Output the [X, Y] coordinate of the center of the cell containing the given text.  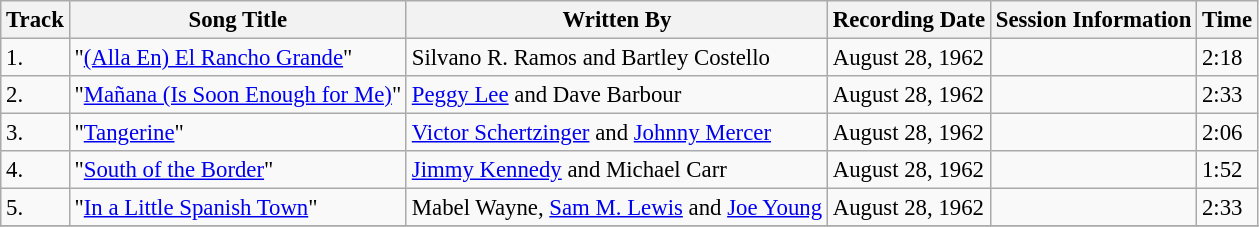
Jimmy Kennedy and Michael Carr [616, 170]
Victor Schertzinger and Johnny Mercer [616, 133]
Song Title [238, 20]
Time [1228, 20]
4. [35, 170]
"South of the Border" [238, 170]
"Mañana (Is Soon Enough for Me)" [238, 95]
2:18 [1228, 58]
Silvano R. Ramos and Bartley Costello [616, 58]
Written By [616, 20]
1:52 [1228, 170]
1. [35, 58]
"In a Little Spanish Town" [238, 208]
3. [35, 133]
Mabel Wayne, Sam M. Lewis and Joe Young [616, 208]
2:06 [1228, 133]
Recording Date [908, 20]
Track [35, 20]
2. [35, 95]
"(Alla En) El Rancho Grande" [238, 58]
"Tangerine" [238, 133]
Session Information [1093, 20]
5. [35, 208]
Peggy Lee and Dave Barbour [616, 95]
